Return (X, Y) of the center of cell containing provided text 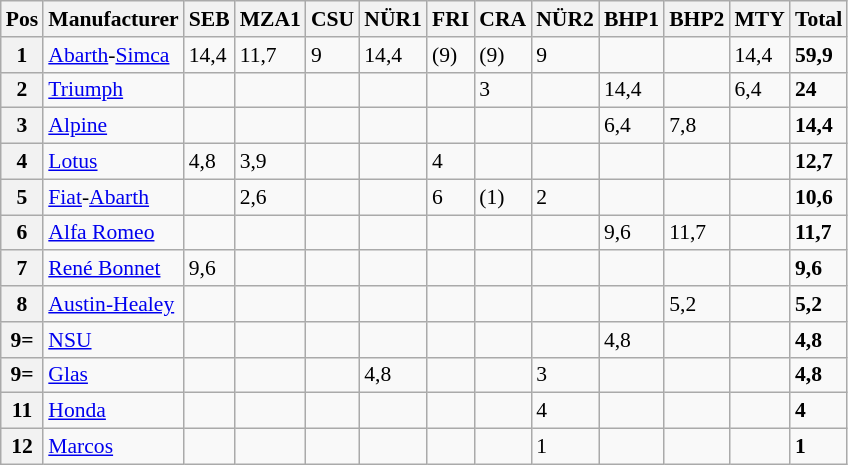
Marcos (113, 447)
CSU (332, 19)
BHP2 (696, 19)
Total (818, 19)
Lotus (113, 162)
7,8 (696, 126)
NSU (113, 340)
Manufacturer (113, 19)
12 (22, 447)
59,9 (818, 55)
MZA1 (270, 19)
(1) (502, 197)
5 (22, 197)
René Bonnet (113, 269)
Pos (22, 19)
Austin-Healey (113, 304)
FRI (450, 19)
Alpine (113, 126)
Honda (113, 411)
2,6 (270, 197)
8 (22, 304)
12,7 (818, 162)
3,9 (270, 162)
MTY (759, 19)
Triumph (113, 90)
BHP1 (632, 19)
24 (818, 90)
Glas (113, 375)
Fiat-Abarth (113, 197)
10,6 (818, 197)
NÜR2 (565, 19)
SEB (210, 19)
7 (22, 269)
Alfa Romeo (113, 233)
CRA (502, 19)
11 (22, 411)
NÜR1 (393, 19)
Abarth-Simca (113, 55)
